Capture the cell that displays the provided text and extract its (X, Y) central coordinate. 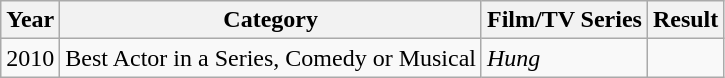
Best Actor in a Series, Comedy or Musical (271, 58)
Result (685, 20)
2010 (30, 58)
Hung (564, 58)
Category (271, 20)
Year (30, 20)
Film/TV Series (564, 20)
